Pinpoint the cell where the given text exists, returning its (x, y) midpoint coordinate. 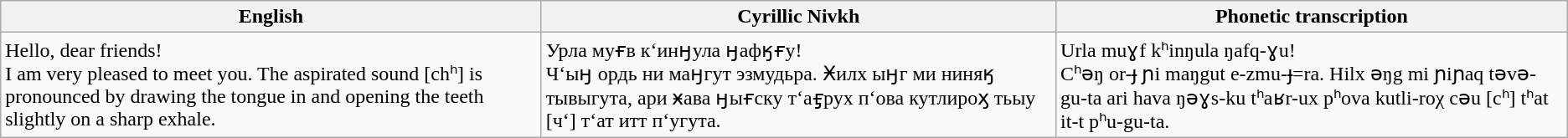
Cyrillic Nivkh (798, 17)
English (271, 17)
Phonetic transcription (1312, 17)
